Find where the given text appears and provide that cell's center as (x, y) coordinate. 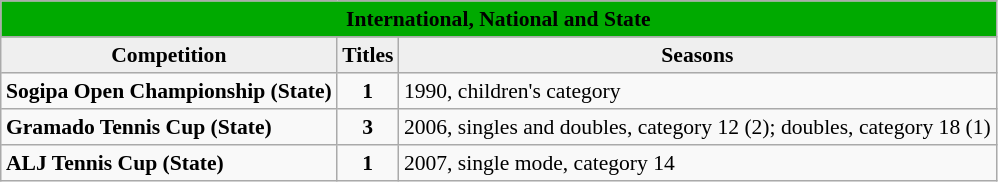
Gramado Tennis Cup (State) (169, 127)
3 (368, 127)
1990, children's category (698, 91)
Sogipa Open Championship (State) (169, 91)
Competition (169, 55)
ALJ Tennis Cup (State) (169, 163)
2006, singles and doubles, category 12 (2); doubles, category 18 (1) (698, 127)
Seasons (698, 55)
Titles (368, 55)
2007, single mode, category 14 (698, 163)
International, National and State (498, 19)
